Determine the [x, y] coordinate at the center of the cell enclosing the given text.  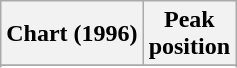
Peakposition [189, 34]
Chart (1996) [72, 34]
